Detect which cell encompasses the target text, then output its (X, Y) center coordinate. 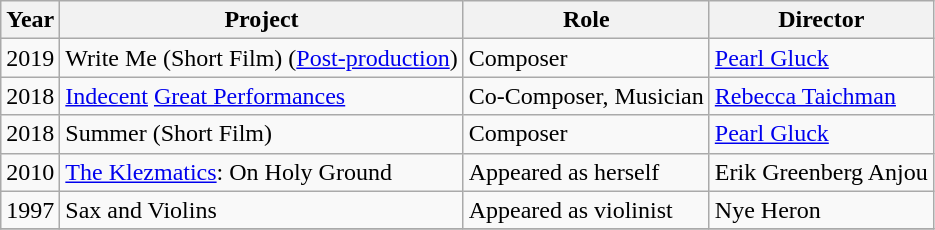
Rebecca Taichman (821, 96)
Director (821, 20)
Appeared as violinist (586, 210)
Erik Greenberg Anjou (821, 172)
Project (262, 20)
Indecent Great Performances (262, 96)
The Klezmatics: On Holy Ground (262, 172)
Appeared as herself (586, 172)
2019 (30, 58)
Year (30, 20)
Sax and Violins (262, 210)
2010 (30, 172)
Co-Composer, Musician (586, 96)
Write Me (Short Film) (Post-production) (262, 58)
Role (586, 20)
1997 (30, 210)
Nye Heron (821, 210)
Summer (Short Film) (262, 134)
